Search for the cell housing the specified text and yield its [x, y] center coordinate. 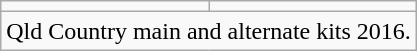
Qld Country main and alternate kits 2016. [209, 31]
